Capture the cell that displays the provided text and extract its [X, Y] central coordinate. 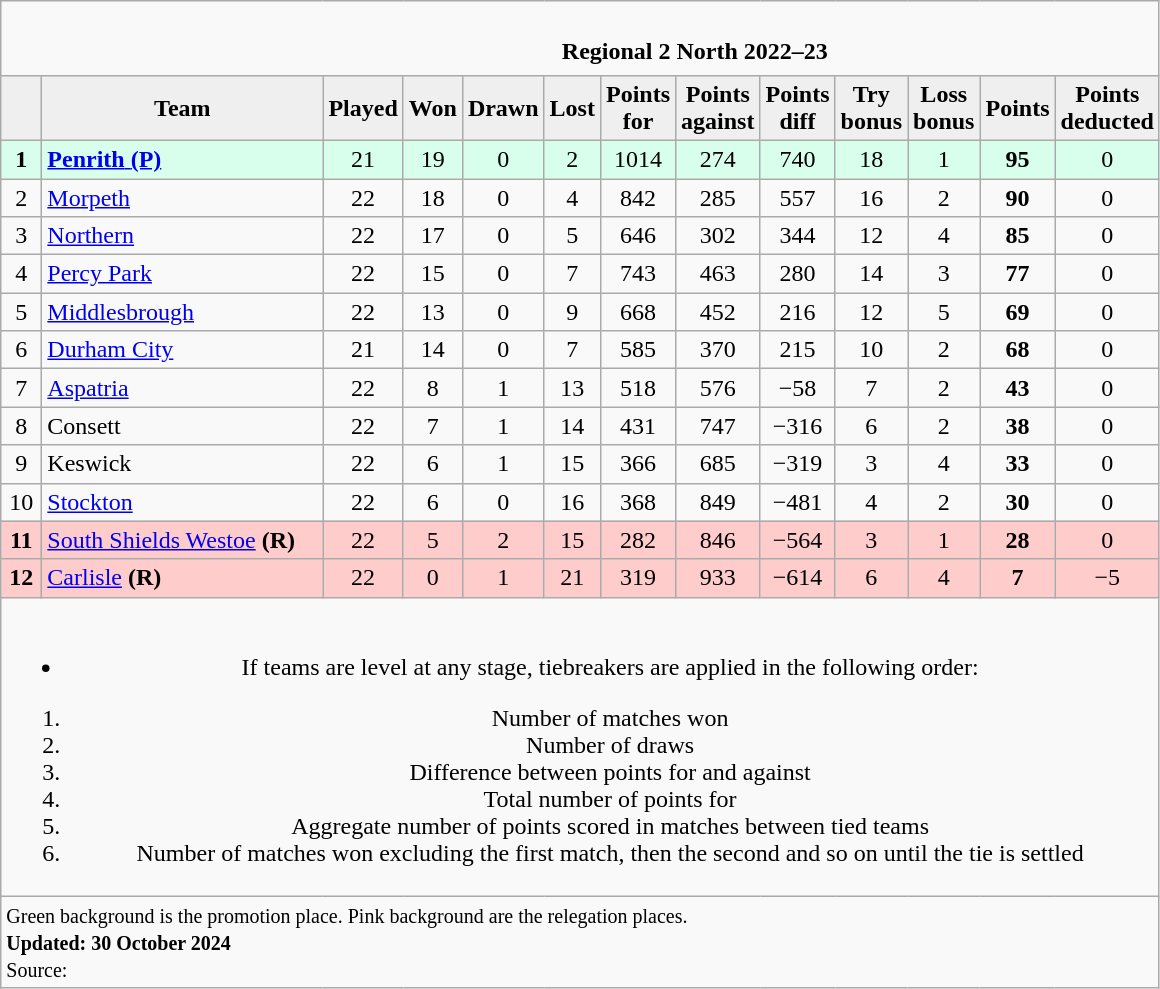
95 [1018, 159]
740 [798, 159]
43 [1018, 388]
302 [718, 236]
−316 [798, 426]
Northern [182, 236]
285 [718, 197]
77 [1018, 274]
−5 [1107, 578]
28 [1018, 540]
846 [718, 540]
33 [1018, 464]
368 [638, 502]
282 [638, 540]
685 [718, 464]
68 [1018, 350]
Green background is the promotion place. Pink background are the relegation places.Updated: 30 October 2024 Source: [580, 942]
344 [798, 236]
576 [718, 388]
69 [1018, 312]
85 [1018, 236]
Durham City [182, 350]
Stockton [182, 502]
Team [182, 108]
Penrith (P) [182, 159]
11 [22, 540]
215 [798, 350]
−58 [798, 388]
216 [798, 312]
30 [1018, 502]
Points diff [798, 108]
747 [718, 426]
−614 [798, 578]
Points deducted [1107, 108]
Points [1018, 108]
Aspatria [182, 388]
370 [718, 350]
452 [718, 312]
646 [638, 236]
Carlisle (R) [182, 578]
842 [638, 197]
585 [638, 350]
38 [1018, 426]
668 [638, 312]
Loss bonus [944, 108]
280 [798, 274]
1014 [638, 159]
17 [432, 236]
Drawn [503, 108]
South Shields Westoe (R) [182, 540]
−481 [798, 502]
849 [718, 502]
Played [363, 108]
518 [638, 388]
19 [432, 159]
557 [798, 197]
743 [638, 274]
933 [718, 578]
−319 [798, 464]
431 [638, 426]
Morpeth [182, 197]
274 [718, 159]
−564 [798, 540]
Try bonus [871, 108]
Points for [638, 108]
Percy Park [182, 274]
Lost [572, 108]
319 [638, 578]
Consett [182, 426]
Points against [718, 108]
Won [432, 108]
90 [1018, 197]
Middlesbrough [182, 312]
463 [718, 274]
Keswick [182, 464]
366 [638, 464]
